Return [X, Y] of the center of cell containing provided text 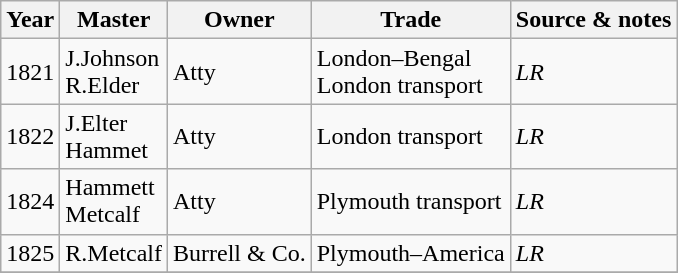
HammettMetcalf [114, 202]
1825 [30, 253]
J.ElterHammet [114, 136]
Trade [410, 20]
J.JohnsonR.Elder [114, 72]
Source & notes [594, 20]
Owner [240, 20]
Plymouth–America [410, 253]
Year [30, 20]
Master [114, 20]
1822 [30, 136]
London transport [410, 136]
Plymouth transport [410, 202]
R.Metcalf [114, 253]
Burrell & Co. [240, 253]
1821 [30, 72]
London–BengalLondon transport [410, 72]
1824 [30, 202]
